Find where the given text appears and provide that cell's center as [x, y] coordinate. 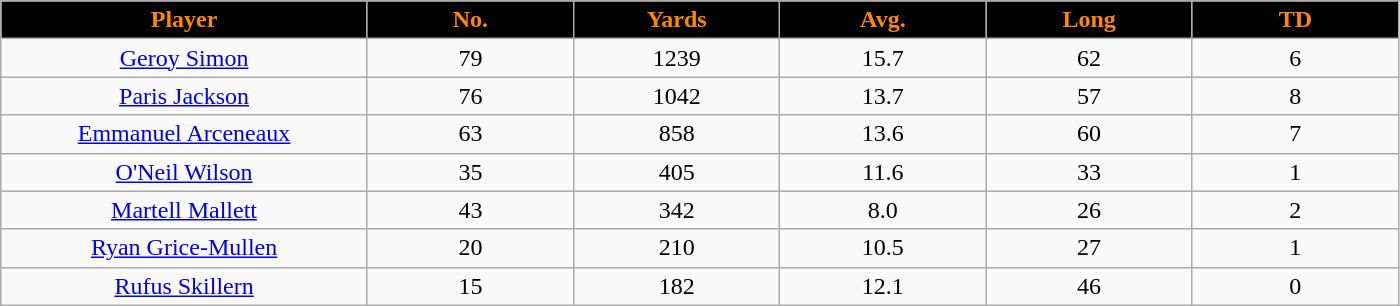
Geroy Simon [184, 58]
No. [470, 20]
13.7 [883, 96]
Emmanuel Arceneaux [184, 134]
15 [470, 286]
0 [1295, 286]
15.7 [883, 58]
342 [677, 210]
Player [184, 20]
63 [470, 134]
79 [470, 58]
1239 [677, 58]
405 [677, 172]
Avg. [883, 20]
27 [1089, 248]
8.0 [883, 210]
1042 [677, 96]
33 [1089, 172]
46 [1089, 286]
O'Neil Wilson [184, 172]
11.6 [883, 172]
7 [1295, 134]
Long [1089, 20]
60 [1089, 134]
858 [677, 134]
Paris Jackson [184, 96]
20 [470, 248]
8 [1295, 96]
26 [1089, 210]
Rufus Skillern [184, 286]
210 [677, 248]
35 [470, 172]
Yards [677, 20]
2 [1295, 210]
182 [677, 286]
13.6 [883, 134]
10.5 [883, 248]
6 [1295, 58]
57 [1089, 96]
12.1 [883, 286]
Martell Mallett [184, 210]
43 [470, 210]
Ryan Grice-Mullen [184, 248]
TD [1295, 20]
62 [1089, 58]
76 [470, 96]
